Locate the cell with the specified text and output its [x, y] center coordinate. 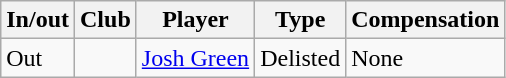
Type [300, 20]
Player [195, 20]
Compensation [426, 20]
In/out [38, 20]
Club [106, 20]
Delisted [300, 58]
Josh Green [195, 58]
None [426, 58]
Out [38, 58]
